Detect which cell encompasses the target text, then output its (x, y) center coordinate. 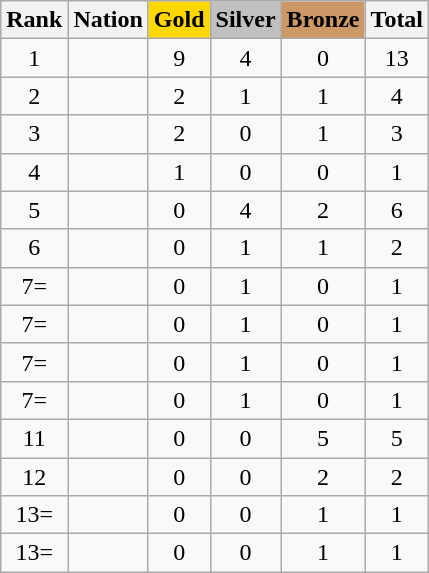
Rank (34, 20)
9 (179, 58)
12 (34, 477)
Nation (108, 20)
Silver (246, 20)
Gold (179, 20)
13 (397, 58)
Total (397, 20)
11 (34, 438)
Bronze (323, 20)
